Extract the (x, y) coordinate from the center of the cell holding the provided text.  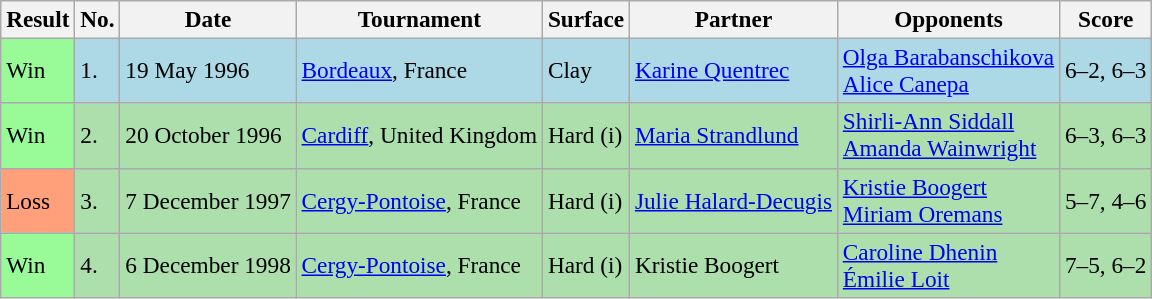
Olga Barabanschikova Alice Canepa (948, 70)
Cardiff, United Kingdom (419, 136)
2. (98, 136)
Clay (586, 70)
Caroline Dhenin Émilie Loit (948, 264)
Maria Strandlund (734, 136)
5–7, 4–6 (1106, 200)
7 December 1997 (208, 200)
6–2, 6–3 (1106, 70)
No. (98, 19)
Surface (586, 19)
3. (98, 200)
Partner (734, 19)
Tournament (419, 19)
Result (38, 19)
Julie Halard-Decugis (734, 200)
Kristie Boogert (734, 264)
Shirli-Ann Siddall Amanda Wainwright (948, 136)
Loss (38, 200)
20 October 1996 (208, 136)
Bordeaux, France (419, 70)
1. (98, 70)
Date (208, 19)
19 May 1996 (208, 70)
Opponents (948, 19)
4. (98, 264)
Score (1106, 19)
6–3, 6–3 (1106, 136)
Karine Quentrec (734, 70)
6 December 1998 (208, 264)
7–5, 6–2 (1106, 264)
Kristie Boogert Miriam Oremans (948, 200)
